Search for the cell housing the specified text and yield its (X, Y) center coordinate. 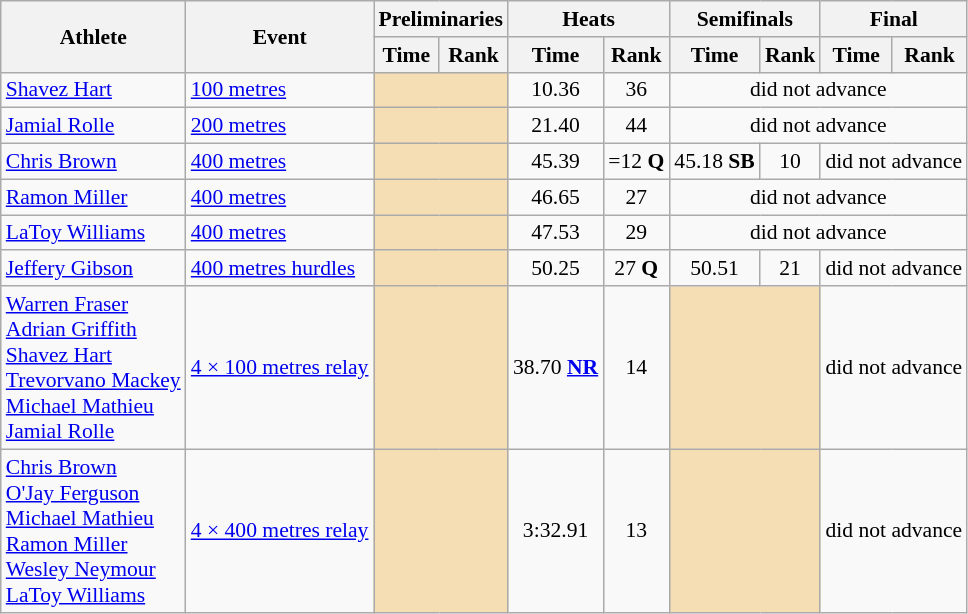
Final (894, 19)
400 metres hurdles (280, 269)
Preliminaries (441, 19)
3:32.91 (556, 530)
=12 Q (636, 162)
27 Q (636, 269)
50.51 (714, 269)
10.36 (556, 90)
4 × 400 metres relay (280, 530)
Chris BrownO'Jay FergusonMichael MathieuRamon MillerWesley NeymourLaToy Williams (94, 530)
45.18 SB (714, 162)
Shavez Hart (94, 90)
45.39 (556, 162)
47.53 (556, 233)
10 (790, 162)
Event (280, 36)
100 metres (280, 90)
50.25 (556, 269)
44 (636, 126)
29 (636, 233)
21.40 (556, 126)
Heats (588, 19)
36 (636, 90)
38.70 NR (556, 368)
Semifinals (744, 19)
4 × 100 metres relay (280, 368)
27 (636, 197)
Ramon Miller (94, 197)
Warren FraserAdrian GriffithShavez HartTrevorvano MackeyMichael MathieuJamial Rolle (94, 368)
21 (790, 269)
Chris Brown (94, 162)
46.65 (556, 197)
14 (636, 368)
13 (636, 530)
200 metres (280, 126)
Jeffery Gibson (94, 269)
Jamial Rolle (94, 126)
Athlete (94, 36)
LaToy Williams (94, 233)
